Search for the cell housing the specified text and yield its (X, Y) center coordinate. 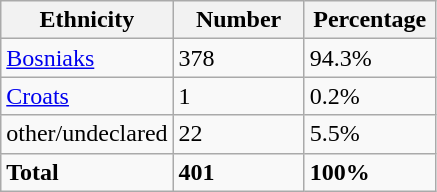
Bosniaks (87, 58)
378 (238, 58)
Croats (87, 96)
22 (238, 134)
other/undeclared (87, 134)
Ethnicity (87, 20)
1 (238, 96)
Percentage (370, 20)
5.5% (370, 134)
Number (238, 20)
Total (87, 172)
401 (238, 172)
0.2% (370, 96)
100% (370, 172)
94.3% (370, 58)
